Find where the given text appears and provide that cell's center as (x, y) coordinate. 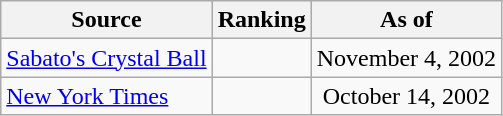
Ranking (262, 20)
New York Times (106, 96)
October 14, 2002 (406, 96)
Source (106, 20)
November 4, 2002 (406, 58)
As of (406, 20)
Sabato's Crystal Ball (106, 58)
